Locate the cell with the specified text and output its [X, Y] center coordinate. 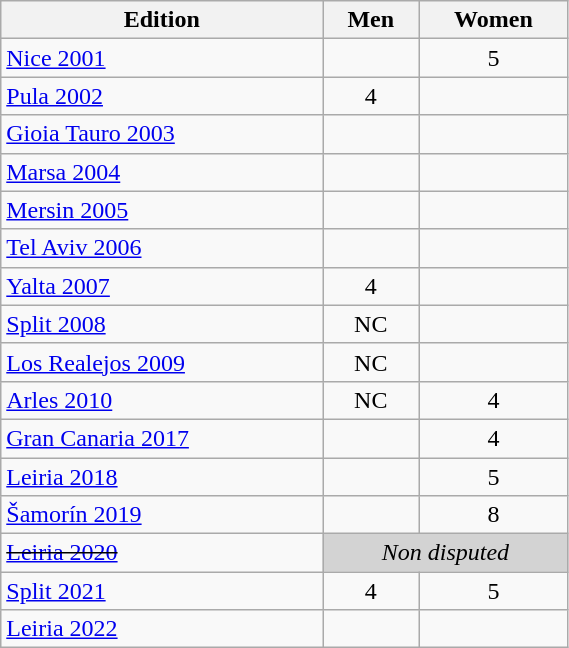
Leiria 2022 [162, 629]
Edition [162, 20]
Marsa 2004 [162, 172]
Šamorín 2019 [162, 515]
Gran Canaria 2017 [162, 438]
Gioia Tauro 2003 [162, 134]
Pula 2002 [162, 96]
Los Realejos 2009 [162, 362]
Women [494, 20]
Yalta 2007 [162, 286]
Non disputed [446, 553]
8 [494, 515]
Men [371, 20]
Split 2008 [162, 324]
Arles 2010 [162, 400]
Nice 2001 [162, 58]
Split 2021 [162, 591]
Tel Aviv 2006 [162, 248]
Leiria 2018 [162, 477]
Leiria 2020 [162, 553]
Mersin 2005 [162, 210]
